Detect which cell encompasses the target text, then output its (x, y) center coordinate. 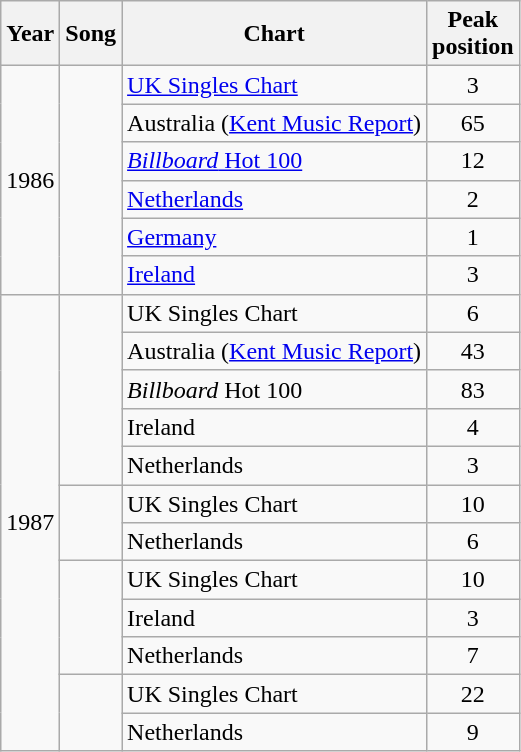
4 (473, 427)
9 (473, 732)
Chart (274, 34)
Peak position (473, 34)
12 (473, 161)
2 (473, 199)
22 (473, 694)
7 (473, 656)
Year (30, 34)
1987 (30, 522)
1986 (30, 180)
Song (91, 34)
83 (473, 389)
Germany (274, 237)
43 (473, 351)
1 (473, 237)
65 (473, 123)
